Provide the (X, Y) coordinate of the cell's center where the given text is located.  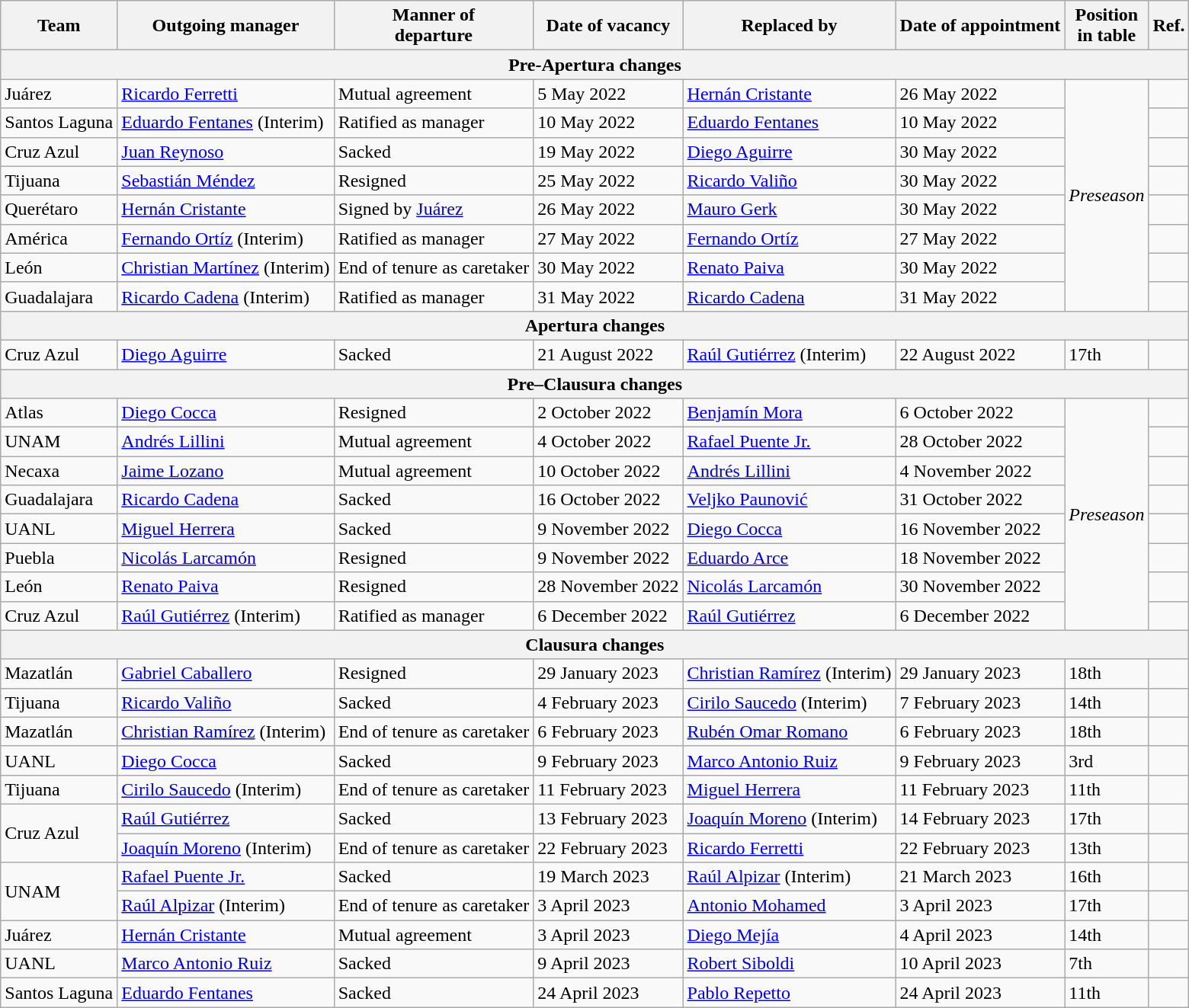
Puebla (59, 558)
18 November 2022 (980, 558)
10 October 2022 (608, 471)
Clausura changes (594, 645)
4 November 2022 (980, 471)
14 February 2023 (980, 818)
Querétaro (59, 210)
Team (59, 26)
19 May 2022 (608, 152)
4 April 2023 (980, 935)
Apertura changes (594, 325)
9 April 2023 (608, 964)
Benjamín Mora (790, 413)
Outgoing manager (226, 26)
Diego Mejía (790, 935)
Pre–Clausura changes (594, 383)
América (59, 238)
30 November 2022 (980, 587)
Eduardo Arce (790, 558)
13th (1107, 848)
7 February 2023 (980, 702)
21 March 2023 (980, 877)
5 May 2022 (608, 94)
Mauro Gerk (790, 210)
16 October 2022 (608, 500)
25 May 2022 (608, 181)
16 November 2022 (980, 529)
10 April 2023 (980, 964)
22 August 2022 (980, 354)
21 August 2022 (608, 354)
3rd (1107, 760)
Fernando Ortíz (Interim) (226, 238)
Gabriel Caballero (226, 674)
28 October 2022 (980, 442)
Necaxa (59, 471)
7th (1107, 964)
Veljko Paunović (790, 500)
Ref. (1169, 26)
16th (1107, 877)
Date of vacancy (608, 26)
Robert Siboldi (790, 964)
Sebastián Méndez (226, 181)
Pablo Repetto (790, 993)
Eduardo Fentanes (Interim) (226, 123)
Position in table (1107, 26)
Manner of departure (434, 26)
4 October 2022 (608, 442)
Jaime Lozano (226, 471)
Juan Reynoso (226, 152)
Fernando Ortíz (790, 238)
13 February 2023 (608, 818)
Christian Martínez (Interim) (226, 267)
Pre-Apertura changes (594, 65)
Signed by Juárez (434, 210)
31 October 2022 (980, 500)
2 October 2022 (608, 413)
Rubén Omar Romano (790, 731)
6 October 2022 (980, 413)
4 February 2023 (608, 702)
Ricardo Cadena (Interim) (226, 296)
Antonio Mohamed (790, 906)
19 March 2023 (608, 877)
Date of appointment (980, 26)
Replaced by (790, 26)
Atlas (59, 413)
28 November 2022 (608, 587)
